Search for the cell housing the specified text and yield its [x, y] center coordinate. 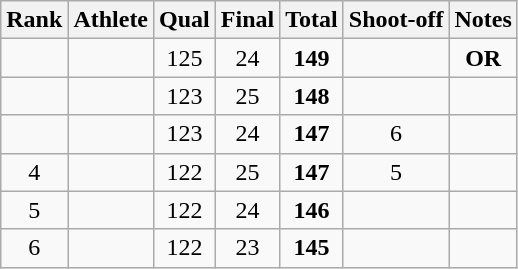
125 [185, 58]
148 [312, 96]
145 [312, 248]
4 [34, 172]
Athlete [111, 20]
Qual [185, 20]
149 [312, 58]
Shoot-off [396, 20]
146 [312, 210]
Final [247, 20]
Rank [34, 20]
23 [247, 248]
Notes [483, 20]
OR [483, 58]
Total [312, 20]
